Capture the cell that displays the provided text and extract its [X, Y] central coordinate. 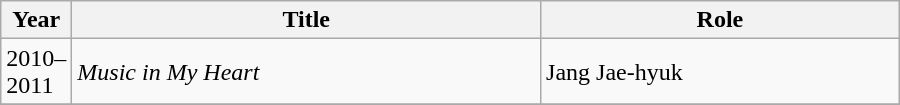
Role [720, 20]
Year [36, 20]
2010–2011 [36, 72]
Title [306, 20]
Jang Jae-hyuk [720, 72]
Music in My Heart [306, 72]
